Search for the cell housing the specified text and yield its [x, y] center coordinate. 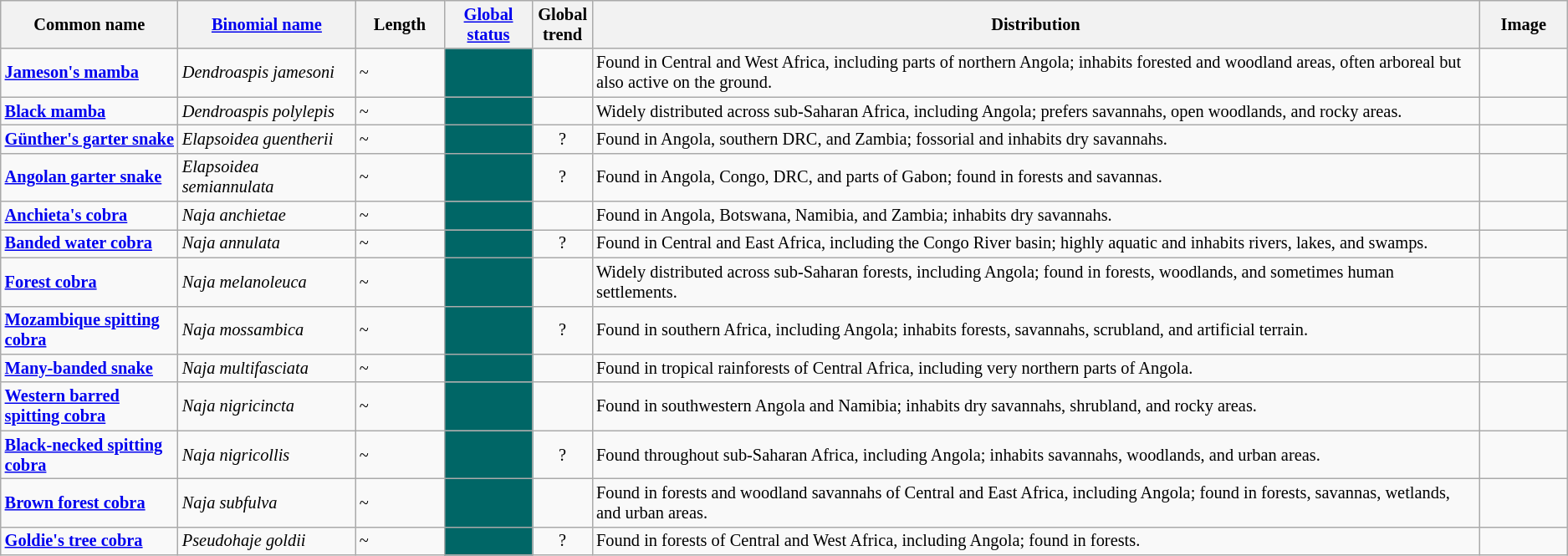
Black mamba [89, 111]
Pseudohaje goldii [267, 541]
Common name [89, 24]
Found in tropical rainforests of Central Africa, including very northern parts of Angola. [1035, 368]
Found in southern Africa, including Angola; inhabits forests, savannahs, scrubland, and artificial terrain. [1035, 330]
Binomial name [267, 24]
Elapsoidea semiannulata [267, 177]
Mozambique spitting cobra [89, 330]
Widely distributed across sub-Saharan forests, including Angola; found in forests, woodlands, and sometimes human settlements. [1035, 282]
Anchieta's cobra [89, 216]
Found in forests of Central and West Africa, including Angola; found in forests. [1035, 541]
Found in Angola, Congo, DRC, and parts of Gabon; found in forests and savannas. [1035, 177]
Dendroaspis polylepis [267, 111]
Naja multifasciata [267, 368]
Black-necked spitting cobra [89, 455]
Found in forests and woodland savannahs of Central and East Africa, including Angola; found in forests, savannas, wetlands, and urban areas. [1035, 502]
Günther's garter snake [89, 139]
Found in Angola, Botswana, Namibia, and Zambia; inhabits dry savannahs. [1035, 216]
Naja annulata [267, 243]
Distribution [1035, 24]
Length [400, 24]
Brown forest cobra [89, 502]
Naja subfulva [267, 502]
Found throughout sub-Saharan Africa, including Angola; inhabits savannahs, woodlands, and urban areas. [1035, 455]
Global trend [562, 24]
Widely distributed across sub-Saharan Africa, including Angola; prefers savannahs, open woodlands, and rocky areas. [1035, 111]
Found in Angola, southern DRC, and Zambia; fossorial and inhabits dry savannahs. [1035, 139]
Naja nigricincta [267, 406]
Goldie's tree cobra [89, 541]
Image [1524, 24]
Naja nigricollis [267, 455]
Global status [488, 24]
Western barred spitting cobra [89, 406]
Naja mossambica [267, 330]
Jameson's mamba [89, 73]
Naja anchietae [267, 216]
Angolan garter snake [89, 177]
Elapsoidea guentherii [267, 139]
Naja melanoleuca [267, 282]
Found in Central and East Africa, including the Congo River basin; highly aquatic and inhabits rivers, lakes, and swamps. [1035, 243]
Dendroaspis jamesoni [267, 73]
Banded water cobra [89, 243]
Forest cobra [89, 282]
Found in southwestern Angola and Namibia; inhabits dry savannahs, shrubland, and rocky areas. [1035, 406]
Many-banded snake [89, 368]
